Return the (X, Y) coordinate for the center point of the cell that contains the specified text.  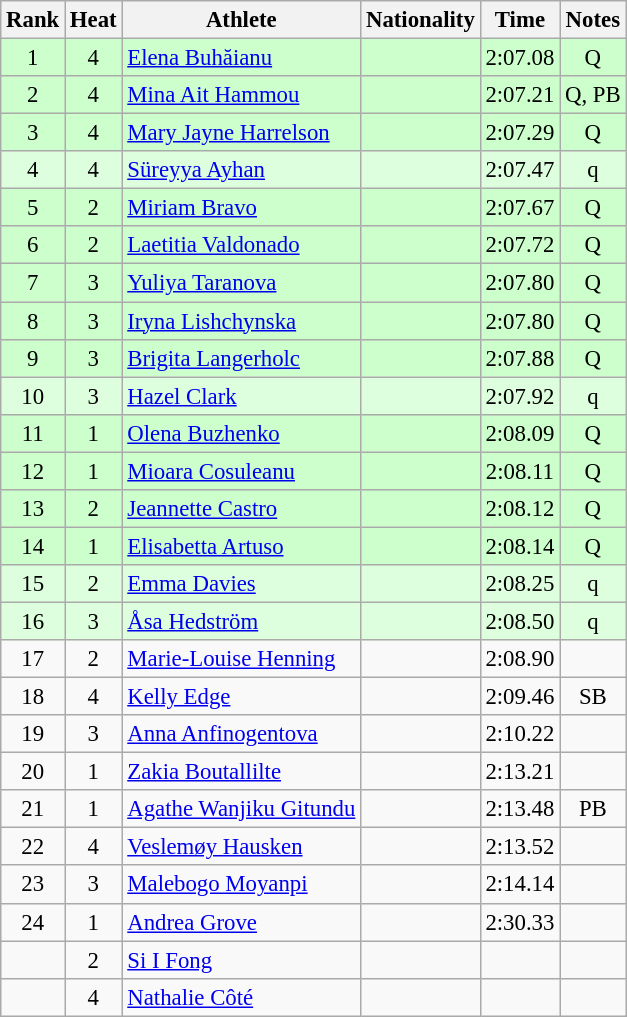
2:07.67 (520, 208)
Jeannette Castro (242, 509)
Nationality (420, 20)
Brigita Langerholc (242, 358)
Emma Davies (242, 584)
15 (33, 584)
PB (593, 809)
2:09.46 (520, 697)
18 (33, 697)
Süreyya Ayhan (242, 170)
2:08.50 (520, 621)
Si I Fong (242, 960)
17 (33, 659)
14 (33, 546)
Hazel Clark (242, 396)
8 (33, 321)
Agathe Wanjiku Gitundu (242, 809)
Rank (33, 20)
Åsa Hedström (242, 621)
2:07.21 (520, 95)
Notes (593, 20)
2:08.90 (520, 659)
12 (33, 471)
2:13.21 (520, 772)
22 (33, 847)
Elisabetta Artuso (242, 546)
Miriam Bravo (242, 208)
5 (33, 208)
2:14.14 (520, 885)
Nathalie Côté (242, 997)
Olena Buzhenko (242, 433)
24 (33, 922)
21 (33, 809)
2:07.88 (520, 358)
9 (33, 358)
23 (33, 885)
2:08.25 (520, 584)
10 (33, 396)
SB (593, 697)
2:30.33 (520, 922)
Laetitia Valdonado (242, 245)
16 (33, 621)
2:07.08 (520, 58)
Anna Anfinogentova (242, 734)
20 (33, 772)
2:07.92 (520, 396)
2:08.14 (520, 546)
Elena Buhăianu (242, 58)
2:10.22 (520, 734)
7 (33, 283)
2:13.52 (520, 847)
2:13.48 (520, 809)
Mioara Cosuleanu (242, 471)
2:07.29 (520, 133)
6 (33, 245)
Mary Jayne Harrelson (242, 133)
2:08.12 (520, 509)
2:07.72 (520, 245)
Kelly Edge (242, 697)
Mina Ait Hammou (242, 95)
Andrea Grove (242, 922)
11 (33, 433)
Iryna Lishchynska (242, 321)
Q, PB (593, 95)
Malebogo Moyanpi (242, 885)
Heat (94, 20)
Time (520, 20)
Yuliya Taranova (242, 283)
2:08.09 (520, 433)
2:07.47 (520, 170)
Marie-Louise Henning (242, 659)
13 (33, 509)
19 (33, 734)
Veslemøy Hausken (242, 847)
Athlete (242, 20)
Zakia Boutallilte (242, 772)
2:08.11 (520, 471)
